Identify which cell holds the provided text, then report its (X, Y) central coordinate. 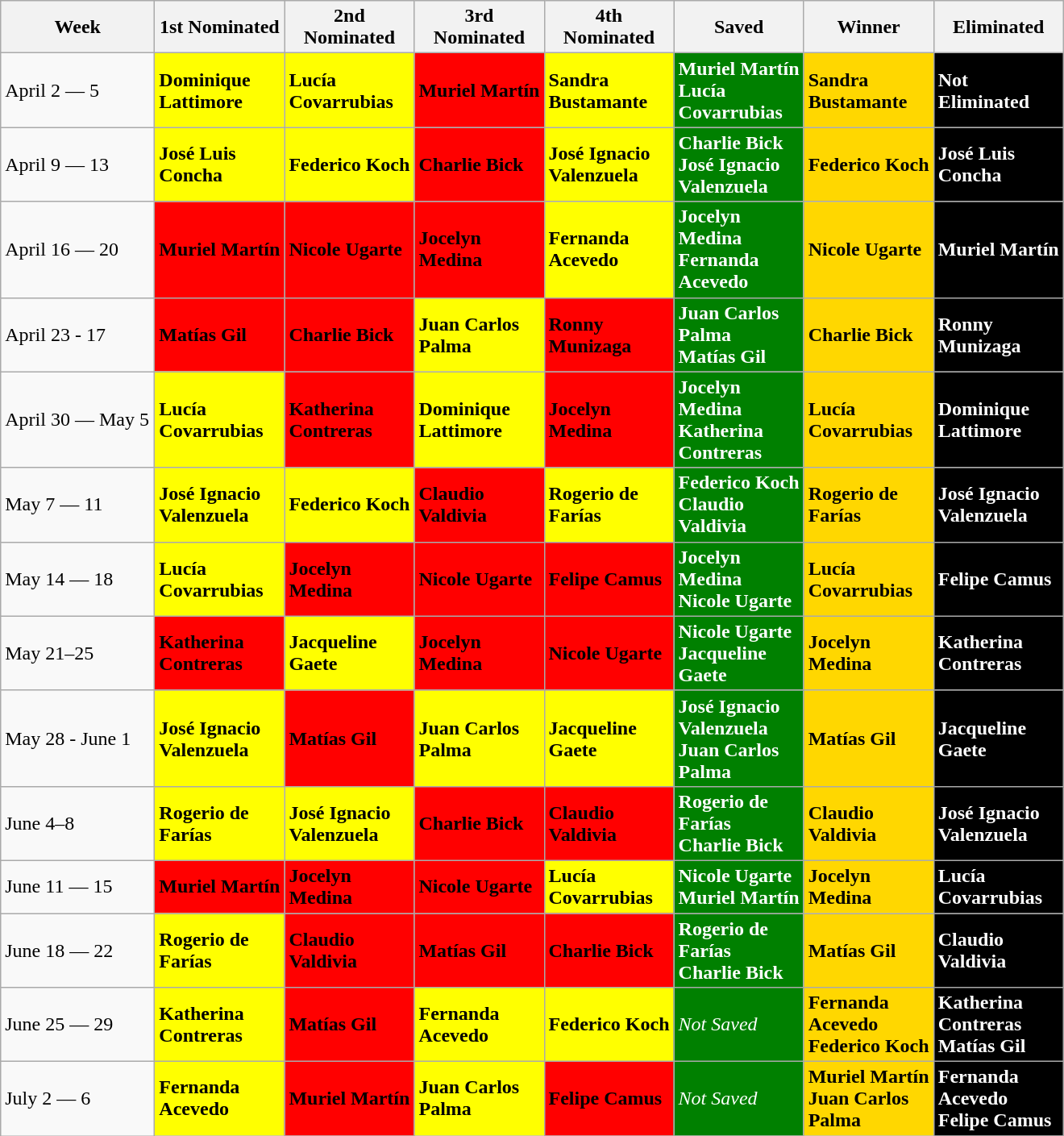
May 28 - June 1 (77, 739)
Not Eliminated (998, 90)
Fernanda AcevedoFederico Koch (869, 1025)
May 7 — 11 (77, 505)
April 30 — May 5 (77, 419)
July 2 — 6 (77, 1099)
Week (77, 27)
Katherina ContrerasMatías Gil (998, 1025)
June 11 — 15 (77, 887)
June 4–8 (77, 823)
Muriel MartínLucía Covarrubias (738, 90)
Nicole UgarteMuriel Martín (738, 887)
José Ignacio ValenzuelaJuan Carlos Palma (738, 739)
June 18 — 22 (77, 950)
1st Nominated (219, 27)
April 9 — 13 (77, 164)
Jocelyn MedinaFernanda Acevedo (738, 250)
Fernanda AcevedoFelipe Camus (998, 1099)
Winner (869, 27)
April 16 — 20 (77, 250)
4th Nominated (609, 27)
Saved (738, 27)
3rd Nominated (479, 27)
May 14 — 18 (77, 579)
Jocelyn MedinaNicole Ugarte (738, 579)
2nd Nominated (350, 27)
April 23 - 17 (77, 335)
June 25 — 29 (77, 1025)
Juan Carlos PalmaMatías Gil (738, 335)
April 2 — 5 (77, 90)
Eliminated (998, 27)
Nicole UgarteJacqueline Gaete (738, 653)
Muriel MartínJuan Carlos Palma (869, 1099)
Charlie BickJosé Ignacio Valenzuela (738, 164)
Federico KochClaudio Valdivia (738, 505)
May 21–25 (77, 653)
Jocelyn MedinaKatherina Contreras (738, 419)
